Provide the (x, y) coordinate of the cell's center where the given text is located.  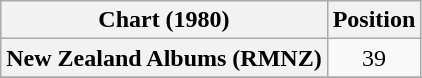
39 (374, 58)
Position (374, 20)
New Zealand Albums (RMNZ) (164, 58)
Chart (1980) (164, 20)
